Return the [X, Y] coordinate for the center point of the cell that contains the specified text.  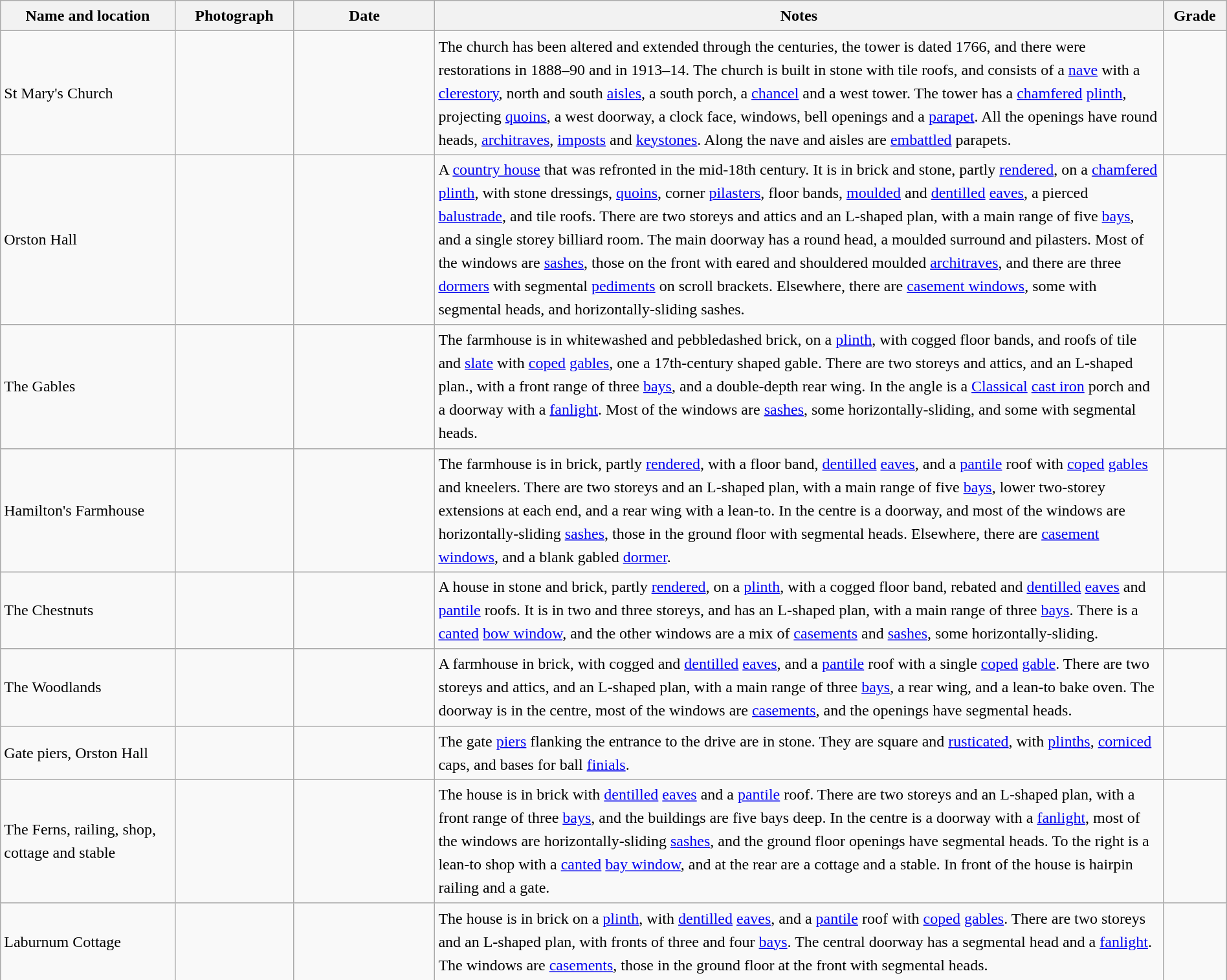
Laburnum Cottage [88, 942]
Name and location [88, 16]
Hamilton's Farmhouse [88, 510]
St Mary's Church [88, 93]
Photograph [234, 16]
Notes [799, 16]
The Woodlands [88, 687]
Gate piers, Orston Hall [88, 753]
The Gables [88, 387]
Grade [1195, 16]
Orston Hall [88, 239]
The Ferns, railing, shop, cottage and stable [88, 841]
Date [364, 16]
The Chestnuts [88, 611]
